For the text-containing cell, return its midpoint in (x, y) coordinate format. 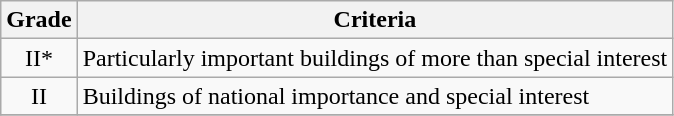
II* (39, 58)
Grade (39, 20)
Criteria (375, 20)
II (39, 96)
Particularly important buildings of more than special interest (375, 58)
Buildings of national importance and special interest (375, 96)
